Search for the cell housing the specified text and yield its (x, y) center coordinate. 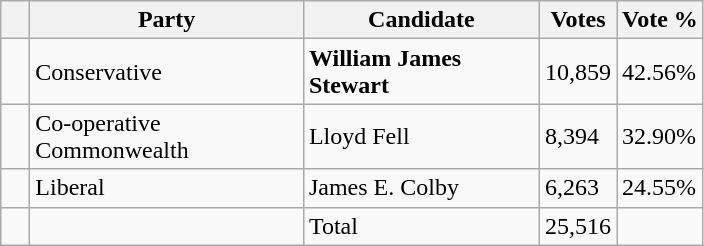
Co-operative Commonwealth (167, 136)
Conservative (167, 72)
24.55% (660, 188)
Votes (578, 20)
8,394 (578, 136)
Candidate (421, 20)
Party (167, 20)
10,859 (578, 72)
Liberal (167, 188)
25,516 (578, 226)
William James Stewart (421, 72)
42.56% (660, 72)
Vote % (660, 20)
Total (421, 226)
James E. Colby (421, 188)
32.90% (660, 136)
6,263 (578, 188)
Lloyd Fell (421, 136)
